Scan for the cell matching the given text and deliver its (X, Y) coordinate at center. 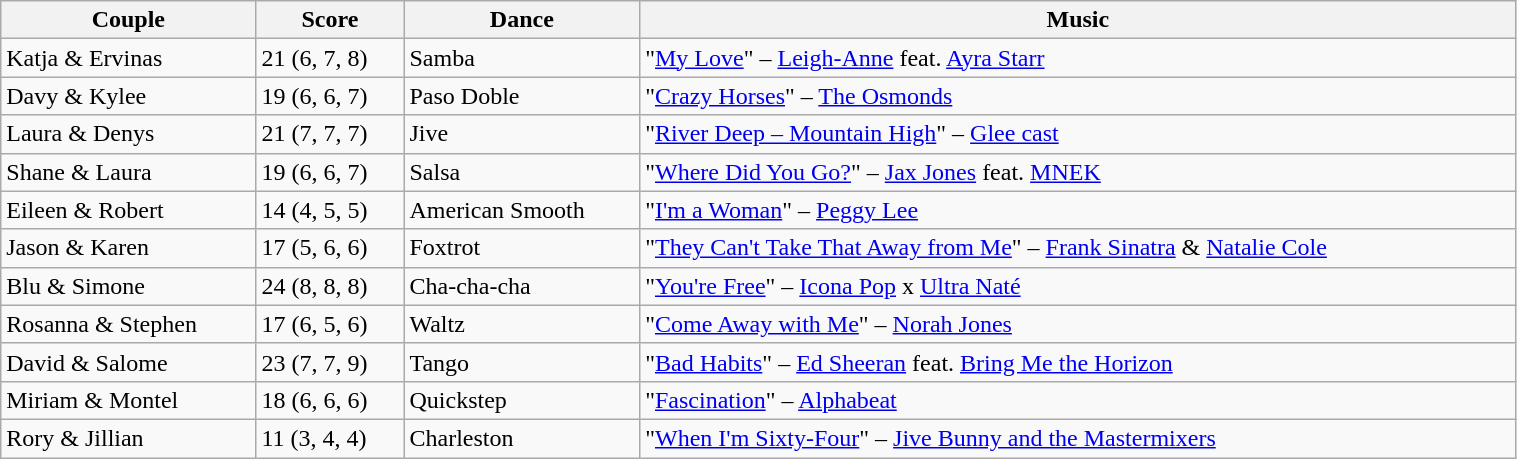
23 (7, 7, 9) (330, 362)
"Where Did You Go?" – Jax Jones feat. MNEK (1078, 172)
Quickstep (522, 400)
Eileen & Robert (128, 210)
Jason & Karen (128, 248)
Shane & Laura (128, 172)
"River Deep – Mountain High" – Glee cast (1078, 134)
Paso Doble (522, 96)
"Bad Habits" – Ed Sheeran feat. Bring Me the Horizon (1078, 362)
"My Love" – Leigh-Anne feat. Ayra Starr (1078, 58)
11 (3, 4, 4) (330, 438)
Rory & Jillian (128, 438)
"When I'm Sixty-Four" – Jive Bunny and the Mastermixers (1078, 438)
Salsa (522, 172)
Couple (128, 20)
17 (5, 6, 6) (330, 248)
Laura & Denys (128, 134)
Blu & Simone (128, 286)
Jive (522, 134)
"You're Free" – Icona Pop x Ultra Naté (1078, 286)
"I'm a Woman" – Peggy Lee (1078, 210)
Katja & Ervinas (128, 58)
Samba (522, 58)
Miriam & Montel (128, 400)
21 (7, 7, 7) (330, 134)
14 (4, 5, 5) (330, 210)
Waltz (522, 324)
24 (8, 8, 8) (330, 286)
Foxtrot (522, 248)
Score (330, 20)
American Smooth (522, 210)
Tango (522, 362)
Charleston (522, 438)
21 (6, 7, 8) (330, 58)
Cha-cha-cha (522, 286)
David & Salome (128, 362)
Music (1078, 20)
18 (6, 6, 6) (330, 400)
Dance (522, 20)
Rosanna & Stephen (128, 324)
17 (6, 5, 6) (330, 324)
"Crazy Horses" – The Osmonds (1078, 96)
Davy & Kylee (128, 96)
"They Can't Take That Away from Me" – Frank Sinatra & Natalie Cole (1078, 248)
"Fascination" – Alphabeat (1078, 400)
"Come Away with Me" – Norah Jones (1078, 324)
